Identify which cell holds the provided text, then report its [x, y] central coordinate. 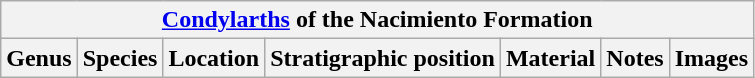
Material [550, 58]
Images [711, 58]
Condylarths of the Nacimiento Formation [378, 20]
Species [120, 58]
Location [214, 58]
Notes [635, 58]
Genus [39, 58]
Stratigraphic position [383, 58]
